Pinpoint the cell where the given text exists, returning its (x, y) midpoint coordinate. 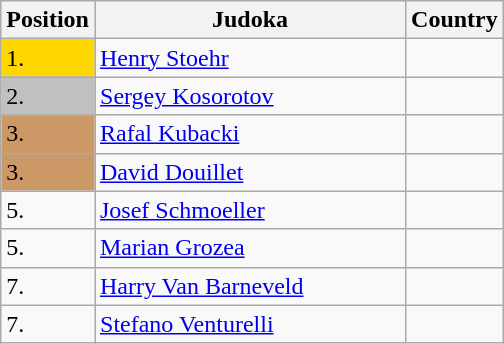
Stefano Venturelli (250, 324)
Country (455, 20)
Sergey Kosorotov (250, 96)
Judoka (250, 20)
Position (48, 20)
Josef Schmoeller (250, 210)
Rafal Kubacki (250, 134)
Harry Van Barneveld (250, 286)
Marian Grozea (250, 248)
2. (48, 96)
1. (48, 58)
David Douillet (250, 172)
Henry Stoehr (250, 58)
